Scan for the cell matching the given text and deliver its (X, Y) coordinate at center. 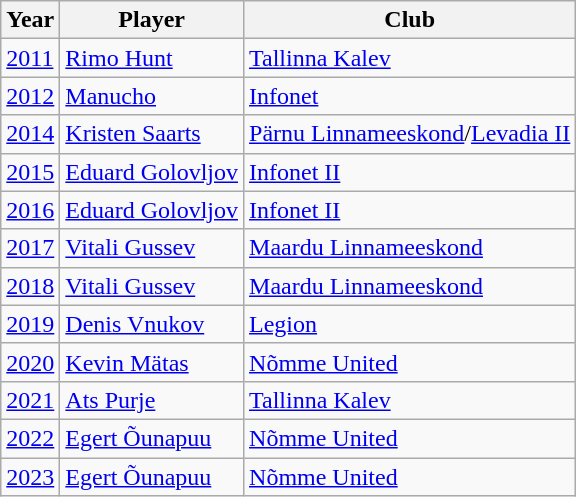
Denis Vnukov (152, 324)
Year (30, 20)
2011 (30, 58)
Infonet (410, 96)
2016 (30, 210)
2018 (30, 286)
Pärnu Linnameeskond/Levadia II (410, 134)
2020 (30, 362)
2017 (30, 248)
Legion (410, 324)
Player (152, 20)
Club (410, 20)
Manucho (152, 96)
Kristen Saarts (152, 134)
2015 (30, 172)
2014 (30, 134)
2021 (30, 400)
Rimo Hunt (152, 58)
Ats Purje (152, 400)
2012 (30, 96)
2022 (30, 438)
2023 (30, 477)
Kevin Mätas (152, 362)
2019 (30, 324)
